From the cell containing the given text, extract its center point as (X, Y) coordinate. 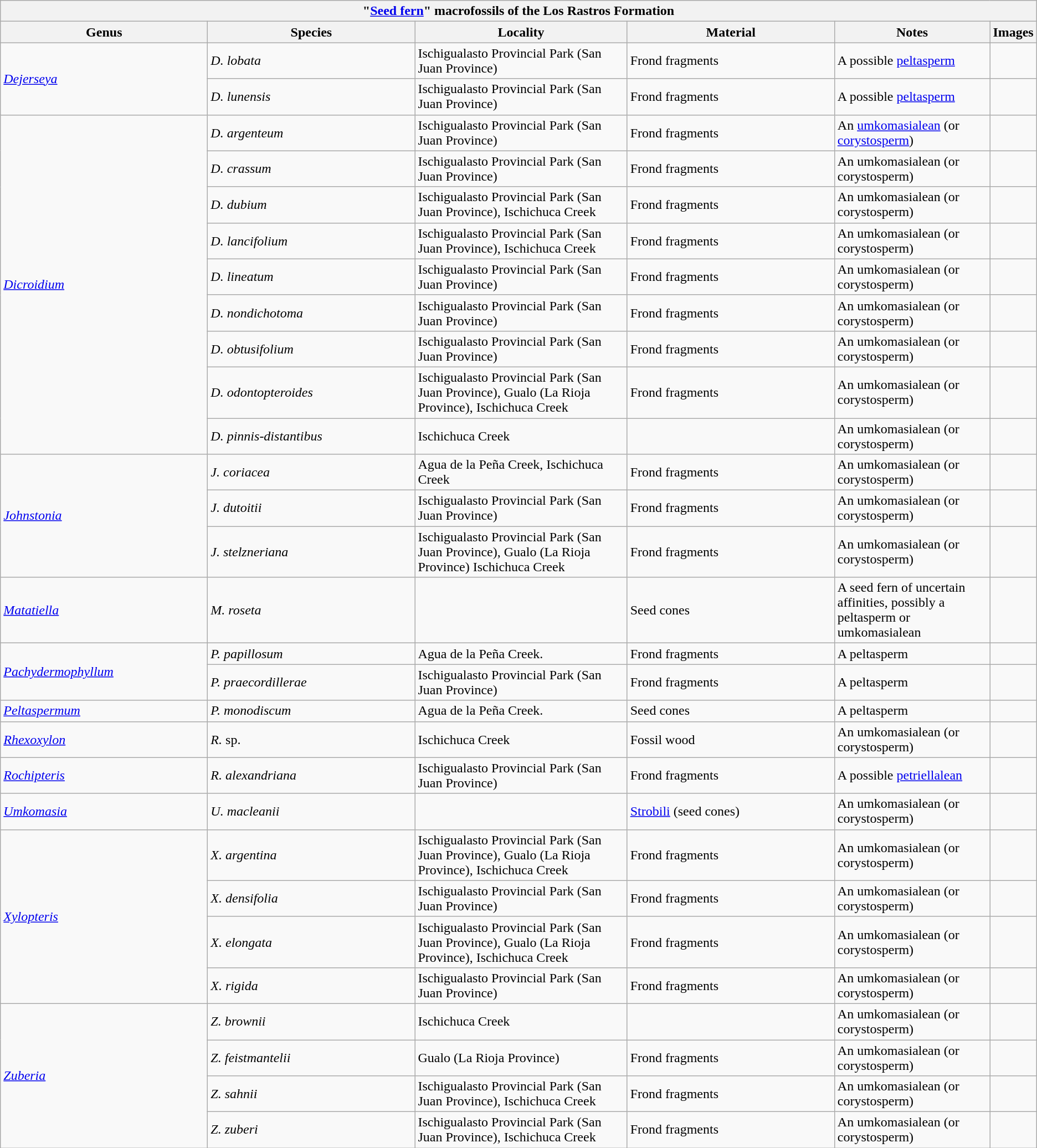
D. crassum (311, 168)
X. elongata (311, 942)
D. pinnis-distantibus (311, 435)
Fossil wood (731, 739)
J. stelzneriana (311, 552)
D. odontopteroides (311, 392)
R. alexandriana (311, 776)
Locality (521, 32)
Z. zuberi (311, 1130)
J. dutoitii (311, 509)
Zuberia (104, 1075)
R. sp. (311, 739)
D. obtusifolium (311, 349)
Xylopteris (104, 916)
Images (1013, 32)
Species (311, 32)
A seed fern of uncertain affinities, possibly a peltasperm or umkomasialean (912, 611)
A possible petriellalean (912, 776)
Rhexoxylon (104, 739)
Rochipteris (104, 776)
Strobili (seed cones) (731, 811)
Z. feistmantelii (311, 1057)
Pachydermophyllum (104, 672)
Genus (104, 32)
D. lobata (311, 61)
Z. sahnii (311, 1094)
P. praecordillerae (311, 683)
Matatiella (104, 611)
J. coriacea (311, 472)
D. nondichotoma (311, 312)
Notes (912, 32)
Johnstonia (104, 516)
U. macleanii (311, 811)
X. argentina (311, 855)
D. argenteum (311, 133)
"Seed fern" macrofossils of the Los Rastros Formation (518, 11)
Peltaspermum (104, 711)
D. dubium (311, 205)
X. densifolia (311, 899)
P. papillosum (311, 654)
Gualo (La Rioja Province) (521, 1057)
D. lancifolium (311, 240)
Ischigualasto Provincial Park (San Juan Province), Gualo (La Rioja Province) Ischichuca Creek (521, 552)
X. rigida (311, 985)
Umkomasia (104, 811)
Dejerseya (104, 79)
D. lunensis (311, 96)
Z. brownii (311, 1022)
M. roseta (311, 611)
Agua de la Peña Creek, Ischichuca Creek (521, 472)
Dicroidium (104, 285)
Material (731, 32)
P. monodiscum (311, 711)
D. lineatum (311, 277)
